Identify which cell holds the provided text, then report its [X, Y] central coordinate. 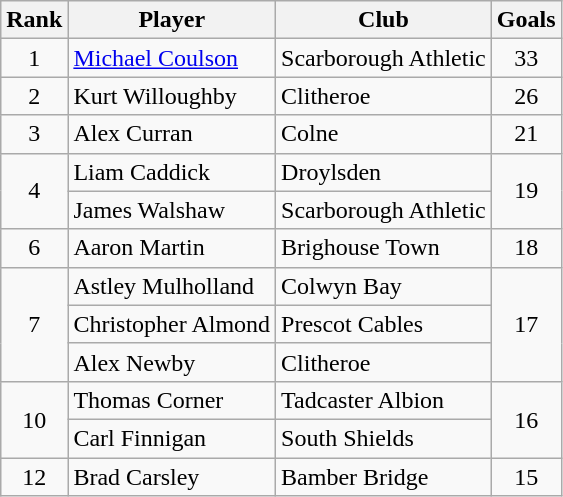
Christopher Almond [172, 324]
Club [384, 20]
Droylsden [384, 172]
33 [526, 58]
Player [172, 20]
Tadcaster Albion [384, 400]
4 [34, 191]
Kurt Willoughby [172, 96]
Alex Curran [172, 134]
Colwyn Bay [384, 286]
Michael Coulson [172, 58]
Alex Newby [172, 362]
1 [34, 58]
15 [526, 477]
James Walshaw [172, 210]
Prescot Cables [384, 324]
Colne [384, 134]
Carl Finnigan [172, 438]
10 [34, 419]
Brighouse Town [384, 248]
17 [526, 324]
South Shields [384, 438]
Bamber Bridge [384, 477]
Goals [526, 20]
Rank [34, 20]
Brad Carsley [172, 477]
16 [526, 419]
19 [526, 191]
Astley Mulholland [172, 286]
Liam Caddick [172, 172]
21 [526, 134]
3 [34, 134]
6 [34, 248]
Thomas Corner [172, 400]
18 [526, 248]
7 [34, 324]
2 [34, 96]
26 [526, 96]
Aaron Martin [172, 248]
12 [34, 477]
